Search for the cell housing the specified text and yield its (x, y) center coordinate. 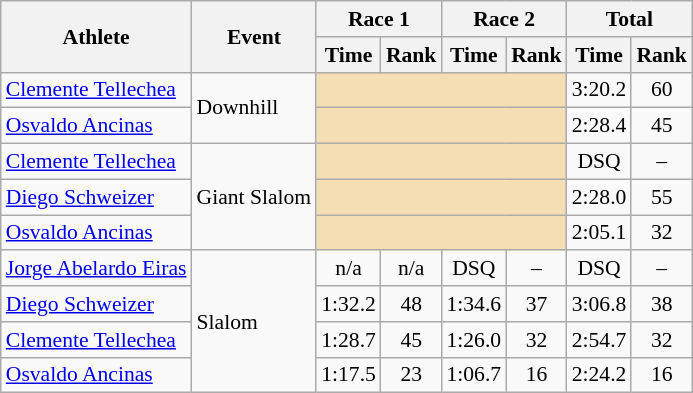
2:24.2 (600, 375)
38 (662, 304)
2:05.1 (600, 233)
1:17.5 (348, 375)
1:34.6 (474, 304)
55 (662, 197)
2:54.7 (600, 340)
2:28.0 (600, 197)
Event (254, 36)
1:26.0 (474, 340)
Race 1 (378, 19)
Downhill (254, 108)
23 (412, 375)
3:20.2 (600, 90)
Total (630, 19)
Jorge Abelardo Eiras (96, 269)
Giant Slalom (254, 198)
60 (662, 90)
2:28.4 (600, 126)
Slalom (254, 322)
48 (412, 304)
1:06.7 (474, 375)
37 (536, 304)
Race 2 (504, 19)
1:32.2 (348, 304)
Athlete (96, 36)
3:06.8 (600, 304)
1:28.7 (348, 340)
